Return (x, y) of the center of cell containing provided text 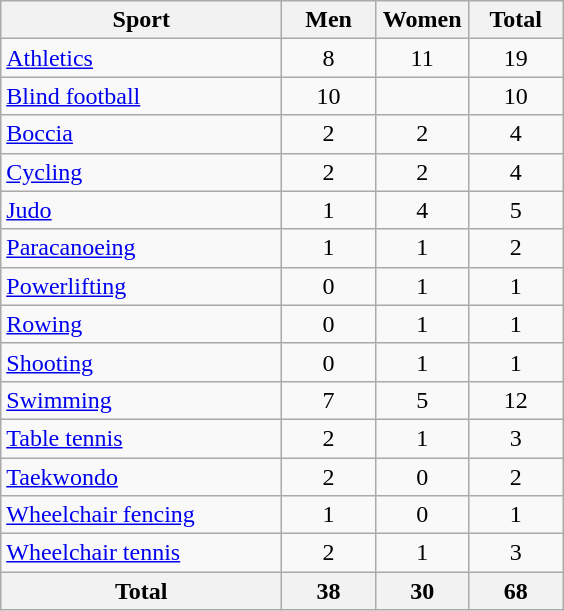
Powerlifting (142, 286)
30 (422, 591)
Taekwondo (142, 477)
38 (329, 591)
Rowing (142, 324)
Wheelchair fencing (142, 515)
Boccia (142, 134)
19 (516, 58)
Swimming (142, 400)
Blind football (142, 96)
Men (329, 20)
7 (329, 400)
Judo (142, 210)
Wheelchair tennis (142, 553)
11 (422, 58)
Sport (142, 20)
Shooting (142, 362)
Athletics (142, 58)
Table tennis (142, 438)
8 (329, 58)
12 (516, 400)
Women (422, 20)
Paracanoeing (142, 248)
68 (516, 591)
Cycling (142, 172)
